Locate the cell with the specified text and output its [X, Y] center coordinate. 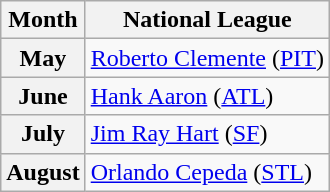
National League [207, 20]
Month [43, 20]
Orlando Cepeda (STL) [207, 172]
July [43, 134]
June [43, 96]
August [43, 172]
Roberto Clemente (PIT) [207, 58]
Hank Aaron (ATL) [207, 96]
Jim Ray Hart (SF) [207, 134]
May [43, 58]
